Return the [X, Y] coordinate for the center point of the cell that contains the specified text.  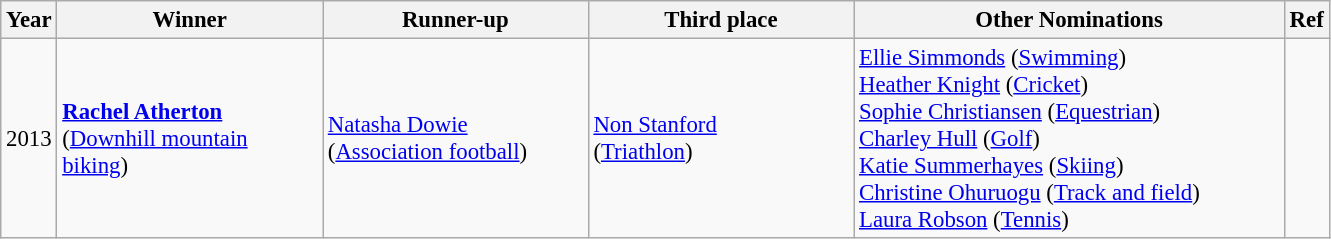
Runner-up [455, 20]
Other Nominations [1070, 20]
Year [29, 20]
Ref [1306, 20]
Non Stanford (Triathlon) [721, 139]
2013 [29, 139]
Rachel Atherton(Downhill mountain biking) [190, 139]
Natasha Dowie (Association football) [455, 139]
Third place [721, 20]
Winner [190, 20]
